Extract the (X, Y) coordinate from the center of the cell holding the provided text.  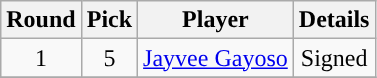
Round (41, 20)
Pick (109, 20)
1 (41, 58)
5 (109, 58)
Player (216, 20)
Details (334, 20)
Jayvee Gayoso (216, 58)
Signed (334, 58)
